Output the (x, y) coordinate of the center of the cell containing the given text.  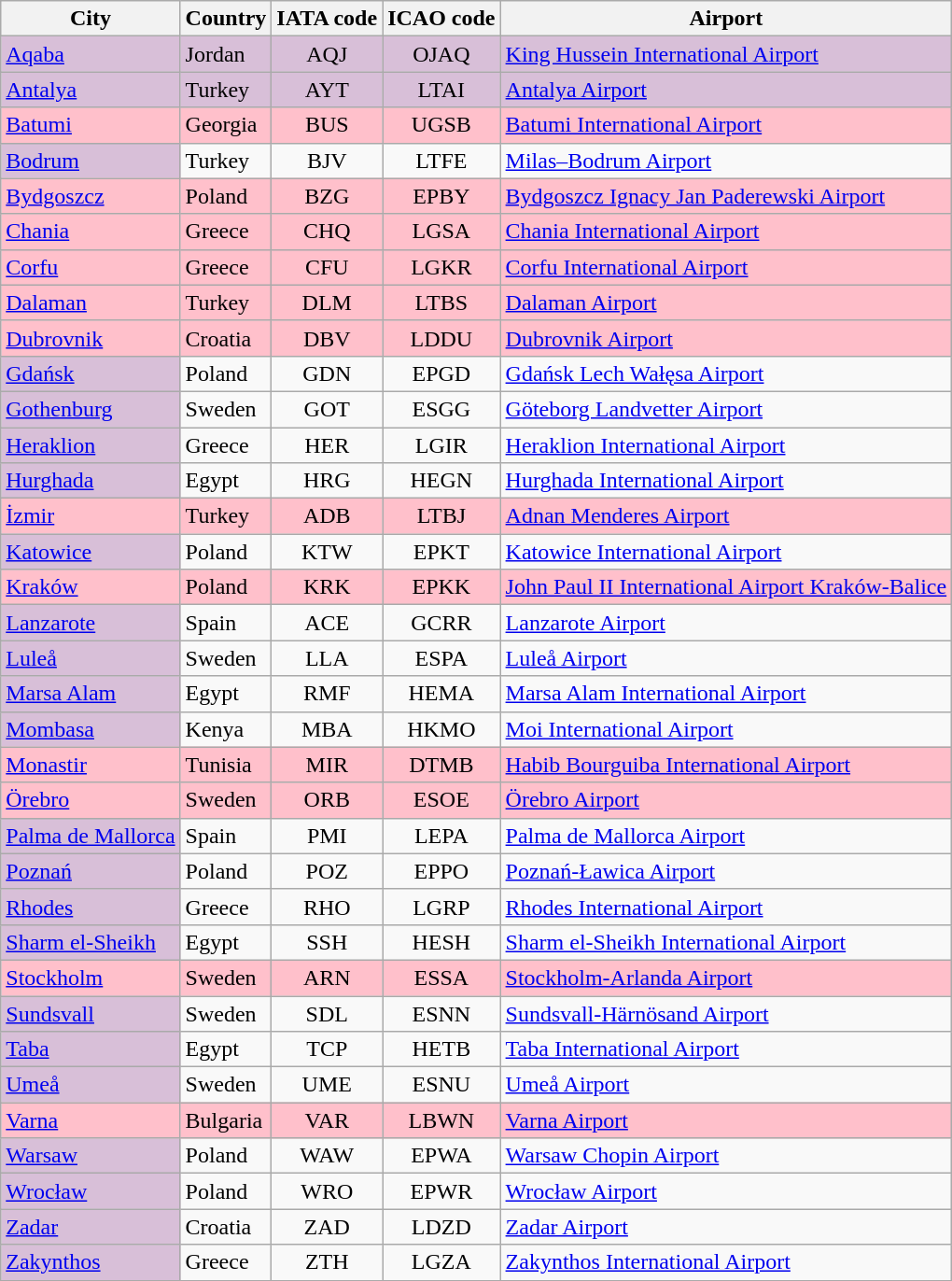
EPKT (441, 552)
Warsaw Chopin Airport (726, 1156)
EPWR (441, 1191)
Country (226, 19)
RMF (327, 694)
WAW (327, 1156)
LTBJ (441, 516)
Rhodes International Airport (726, 907)
ICAO code (441, 19)
Lanzarote (91, 623)
ZTH (327, 1262)
LBWN (441, 1120)
Zadar (91, 1227)
Hurghada (91, 481)
Stockholm-Arlanda Airport (726, 978)
WRO (327, 1191)
ADB (327, 516)
LGSA (441, 232)
Umeå Airport (726, 1085)
DTMB (441, 765)
LTBS (441, 303)
Moi International Airport (726, 729)
POZ (327, 871)
Airport (726, 19)
Palma de Mallorca Airport (726, 836)
Palma de Mallorca (91, 836)
GCRR (441, 623)
GDN (327, 373)
Poznań (91, 871)
Zakynthos (91, 1262)
UGSB (441, 125)
Bodrum (91, 161)
Milas–Bodrum Airport (726, 161)
HEMA (441, 694)
LTFE (441, 161)
Örebro Airport (726, 800)
ESNN (441, 1013)
Sundsvall-Härnösand Airport (726, 1013)
EPWA (441, 1156)
ZAD (327, 1227)
HRG (327, 481)
DLM (327, 303)
Batumi International Airport (726, 125)
Lanzarote Airport (726, 623)
BUS (327, 125)
MIR (327, 765)
Katowice (91, 552)
EPPO (441, 871)
HESH (441, 942)
ESSA (441, 978)
Zakynthos International Airport (726, 1262)
Stockholm (91, 978)
Varna (91, 1120)
SSH (327, 942)
LGKR (441, 267)
PMI (327, 836)
Göteborg Landvetter Airport (726, 409)
TCP (327, 1049)
Bulgaria (226, 1120)
Kraków (91, 587)
ACE (327, 623)
King Hussein International Airport (726, 54)
Kenya (226, 729)
Gothenburg (91, 409)
CFU (327, 267)
ESPA (441, 658)
ESNU (441, 1085)
EPBY (441, 196)
Sundsvall (91, 1013)
Corfu (91, 267)
Monastir (91, 765)
ORB (327, 800)
MBA (327, 729)
KRK (327, 587)
HEGN (441, 481)
Dubrovnik (91, 338)
Georgia (226, 125)
DBV (327, 338)
EPKK (441, 587)
LDDU (441, 338)
Mombasa (91, 729)
Bydgoszcz Ignacy Jan Paderewski Airport (726, 196)
Varna Airport (726, 1120)
KTW (327, 552)
Dubrovnik Airport (726, 338)
Chania (91, 232)
LGZA (441, 1262)
Sharm el-Sheikh (91, 942)
Wrocław Airport (726, 1191)
Umeå (91, 1085)
Marsa Alam (91, 694)
Rhodes (91, 907)
Heraklion International Airport (726, 445)
HETB (441, 1049)
Tunisia (226, 765)
Batumi (91, 125)
İzmir (91, 516)
Poznań-Ławica Airport (726, 871)
BZG (327, 196)
Wrocław (91, 1191)
Habib Bourguiba International Airport (726, 765)
ESOE (441, 800)
Bydgoszcz (91, 196)
ESGG (441, 409)
Luleå Airport (726, 658)
AYT (327, 90)
SDL (327, 1013)
Taba (91, 1049)
AQJ (327, 54)
Antalya (91, 90)
LTAI (441, 90)
VAR (327, 1120)
LGIR (441, 445)
BJV (327, 161)
RHO (327, 907)
UME (327, 1085)
Aqaba (91, 54)
Hurghada International Airport (726, 481)
GOT (327, 409)
Heraklion (91, 445)
LDZD (441, 1227)
City (91, 19)
Zadar Airport (726, 1227)
CHQ (327, 232)
IATA code (327, 19)
John Paul II International Airport Kraków-Balice (726, 587)
Luleå (91, 658)
EPGD (441, 373)
Gdańsk Lech Wałęsa Airport (726, 373)
Dalaman Airport (726, 303)
Gdańsk (91, 373)
LEPA (441, 836)
Warsaw (91, 1156)
Sharm el-Sheikh International Airport (726, 942)
Örebro (91, 800)
Chania International Airport (726, 232)
Adnan Menderes Airport (726, 516)
Marsa Alam International Airport (726, 694)
Jordan (226, 54)
Corfu International Airport (726, 267)
HER (327, 445)
LGRP (441, 907)
Taba International Airport (726, 1049)
Katowice International Airport (726, 552)
LLA (327, 658)
OJAQ (441, 54)
ARN (327, 978)
Antalya Airport (726, 90)
HKMO (441, 729)
Dalaman (91, 303)
